Identify which cell holds the provided text, then report its [x, y] central coordinate. 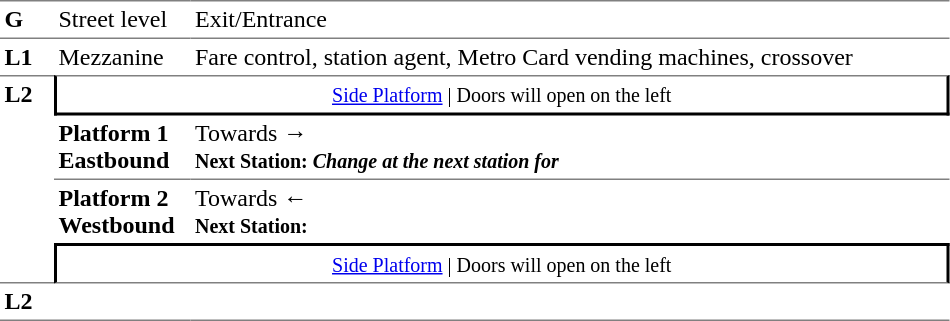
Towards → Next Station: Change at the next station for [570, 148]
L1 [27, 57]
Platform 1Eastbound [122, 148]
L2 [27, 179]
Platform 2 Westbound [122, 212]
Exit/Entrance [570, 20]
Street level [122, 20]
Mezzanine [122, 57]
Fare control, station agent, Metro Card vending machines, crossover [570, 57]
G [27, 20]
Towards ← Next Station: [570, 212]
